Identify which cell holds the provided text, then report its (X, Y) central coordinate. 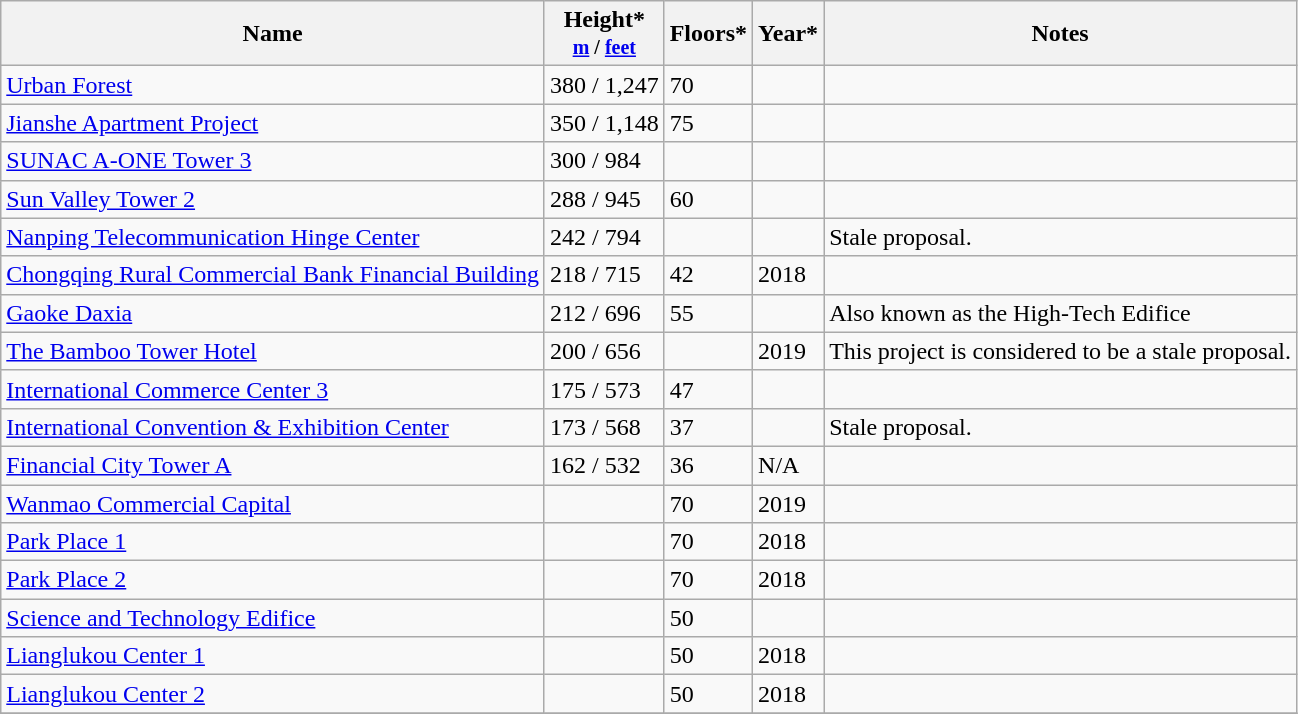
Science and Technology Edifice (273, 618)
This project is considered to be a stale proposal. (1060, 351)
75 (708, 123)
162 / 532 (604, 465)
The Bamboo Tower Hotel (273, 351)
SUNAC A-ONE Tower 3 (273, 161)
Lianglukou Center 1 (273, 656)
37 (708, 427)
Floors* (708, 34)
350 / 1,148 (604, 123)
International Convention & Exhibition Center (273, 427)
42 (708, 275)
Lianglukou Center 2 (273, 694)
Park Place 2 (273, 580)
175 / 573 (604, 389)
300 / 984 (604, 161)
218 / 715 (604, 275)
Nanping Telecommunication Hinge Center (273, 237)
Name (273, 34)
Financial City Tower A (273, 465)
Jianshe Apartment Project (273, 123)
36 (708, 465)
200 / 656 (604, 351)
47 (708, 389)
Chongqing Rural Commercial Bank Financial Building (273, 275)
55 (708, 313)
Park Place 1 (273, 542)
Gaoke Daxia (273, 313)
173 / 568 (604, 427)
Notes (1060, 34)
Urban Forest (273, 85)
380 / 1,247 (604, 85)
Sun Valley Tower 2 (273, 199)
60 (708, 199)
Also known as the High-Tech Edifice (1060, 313)
212 / 696 (604, 313)
N/A (788, 465)
International Commerce Center 3 (273, 389)
Height*m / feet (604, 34)
Year* (788, 34)
242 / 794 (604, 237)
Wanmao Commercial Capital (273, 503)
288 / 945 (604, 199)
